For the text-containing cell, return its midpoint in (X, Y) coordinate format. 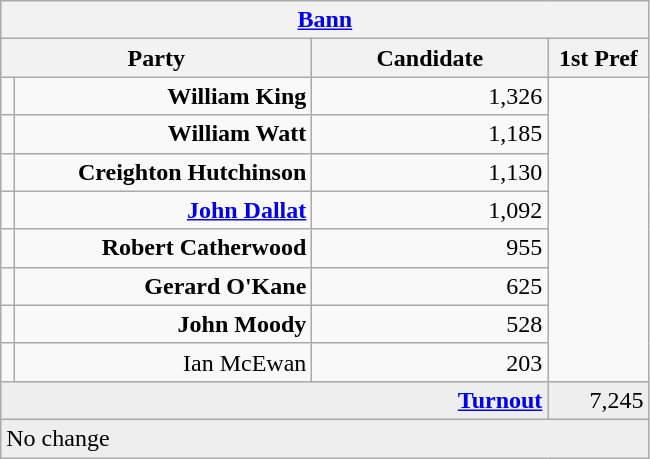
Robert Catherwood (162, 248)
John Moody (162, 324)
955 (430, 248)
William King (162, 96)
Candidate (430, 58)
Gerard O'Kane (162, 286)
1st Pref (598, 58)
1,185 (430, 134)
528 (430, 324)
William Watt (162, 134)
Creighton Hutchinson (162, 172)
Bann (325, 20)
1,130 (430, 172)
No change (325, 438)
625 (430, 286)
1,326 (430, 96)
Turnout (274, 400)
7,245 (598, 400)
Party (156, 58)
1,092 (430, 210)
203 (430, 362)
Ian McEwan (162, 362)
John Dallat (162, 210)
